Pinpoint the cell where the given text exists, returning its (X, Y) midpoint coordinate. 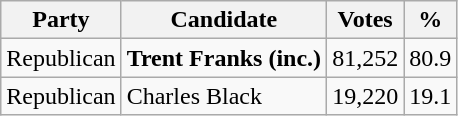
Party (61, 20)
Charles Black (224, 96)
81,252 (366, 58)
80.9 (430, 58)
19,220 (366, 96)
Candidate (224, 20)
Trent Franks (inc.) (224, 58)
19.1 (430, 96)
Votes (366, 20)
% (430, 20)
